Locate the cell with the specified text and output its (x, y) center coordinate. 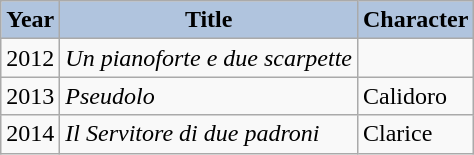
Title (209, 20)
Pseudolo (209, 96)
2013 (30, 96)
Clarice (415, 134)
2014 (30, 134)
Year (30, 20)
Il Servitore di due padroni (209, 134)
Un pianoforte e due scarpette (209, 58)
2012 (30, 58)
Character (415, 20)
Calidoro (415, 96)
